Pinpoint the cell where the given text exists, returning its (X, Y) midpoint coordinate. 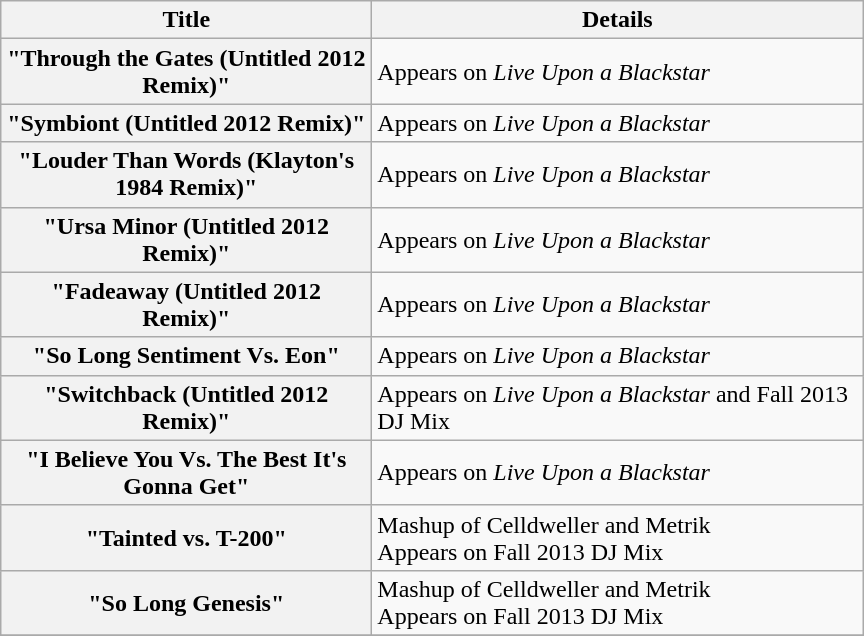
"Louder Than Words (Klayton's 1984 Remix)" (186, 174)
"So Long Genesis" (186, 602)
"Switchback (Untitled 2012 Remix)" (186, 408)
"I Believe You Vs. The Best It's Gonna Get" (186, 472)
"Through the Gates (Untitled 2012 Remix)" (186, 72)
"Ursa Minor (Untitled 2012 Remix)" (186, 240)
"So Long Sentiment Vs. Eon" (186, 356)
Title (186, 20)
"Symbiont (Untitled 2012 Remix)" (186, 123)
Details (618, 20)
"Fadeaway (Untitled 2012 Remix)" (186, 304)
"Tainted vs. T-200" (186, 538)
Appears on Live Upon a Blackstar and Fall 2013 DJ Mix (618, 408)
